Pinpoint the cell where the given text exists, returning its (x, y) midpoint coordinate. 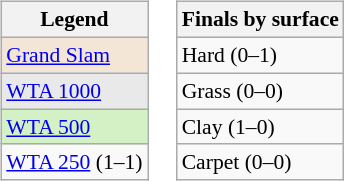
Carpet (0–0) (260, 162)
Grass (0–0) (260, 91)
Grand Slam (74, 55)
WTA 1000 (74, 91)
WTA 250 (1–1) (74, 162)
Legend (74, 20)
Hard (0–1) (260, 55)
Clay (1–0) (260, 127)
Finals by surface (260, 20)
WTA 500 (74, 127)
